Extract the [X, Y] coordinate from the center of the cell holding the provided text.  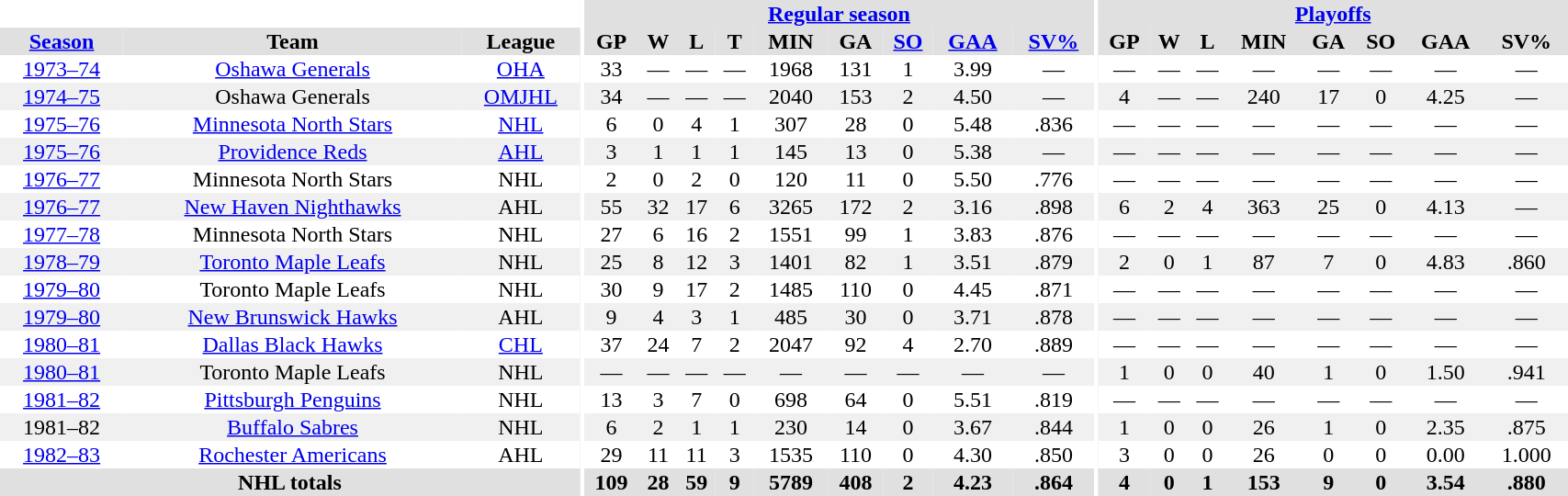
3.51 [974, 262]
1977–78 [62, 234]
.819 [1053, 400]
1978–79 [62, 262]
363 [1264, 207]
2047 [792, 344]
5.48 [974, 124]
131 [855, 69]
OMJHL [521, 96]
37 [612, 344]
4.23 [974, 482]
33 [612, 69]
1974–75 [62, 96]
12 [696, 262]
59 [696, 482]
2.35 [1446, 427]
5.50 [974, 179]
New Brunswick Hawks [292, 317]
Providence Reds [292, 152]
8 [659, 262]
0.00 [1446, 455]
55 [612, 207]
240 [1264, 96]
.889 [1053, 344]
.875 [1527, 427]
4.13 [1446, 207]
307 [792, 124]
T [735, 41]
2040 [792, 96]
3265 [792, 207]
1968 [792, 69]
Playoffs [1333, 14]
27 [612, 234]
3.99 [974, 69]
16 [696, 234]
92 [855, 344]
120 [792, 179]
3.54 [1446, 482]
5.38 [974, 152]
New Haven Nighthawks [292, 207]
OHA [521, 69]
Rochester Americans [292, 455]
32 [659, 207]
1401 [792, 262]
34 [612, 96]
CHL [521, 344]
109 [612, 482]
99 [855, 234]
3.71 [974, 317]
3.83 [974, 234]
Dallas Black Hawks [292, 344]
24 [659, 344]
698 [792, 400]
Team [292, 41]
4.25 [1446, 96]
2.70 [974, 344]
3.16 [974, 207]
408 [855, 482]
.871 [1053, 289]
485 [792, 317]
4.50 [974, 96]
3.67 [974, 427]
.860 [1527, 262]
Season [62, 41]
.879 [1053, 262]
.880 [1527, 482]
14 [855, 427]
.898 [1053, 207]
82 [855, 262]
230 [792, 427]
1.50 [1446, 372]
League [521, 41]
4.45 [974, 289]
29 [612, 455]
172 [855, 207]
5.51 [974, 400]
1982–83 [62, 455]
40 [1264, 372]
87 [1264, 262]
1535 [792, 455]
4.30 [974, 455]
1973–74 [62, 69]
.864 [1053, 482]
.836 [1053, 124]
.844 [1053, 427]
NHL totals [290, 482]
1485 [792, 289]
.876 [1053, 234]
145 [792, 152]
.776 [1053, 179]
4.83 [1446, 262]
.941 [1527, 372]
1.000 [1527, 455]
64 [855, 400]
Buffalo Sabres [292, 427]
5789 [792, 482]
Pittsburgh Penguins [292, 400]
1551 [792, 234]
Regular season [840, 14]
.850 [1053, 455]
.878 [1053, 317]
